Locate the cell with the specified text and output its [x, y] center coordinate. 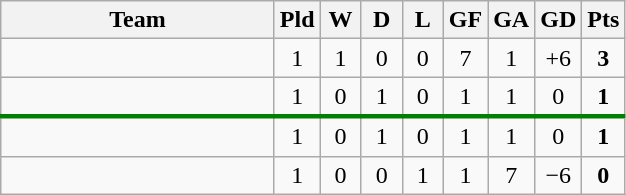
Team [138, 20]
+6 [558, 58]
Pts [604, 20]
Pld [297, 20]
GD [558, 20]
3 [604, 58]
D [382, 20]
L [422, 20]
−6 [558, 175]
W [340, 20]
GA [512, 20]
GF [465, 20]
